From the cell containing the given text, extract its center point as (x, y) coordinate. 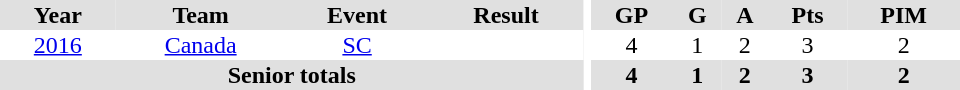
2016 (58, 45)
GP (631, 15)
Result (506, 15)
PIM (904, 15)
Senior totals (292, 75)
SC (358, 45)
Canada (201, 45)
Year (58, 15)
A (745, 15)
G (698, 15)
Event (358, 15)
Pts (808, 15)
Team (201, 15)
